Search for the cell housing the specified text and yield its [X, Y] center coordinate. 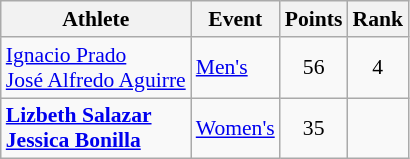
Event [236, 19]
35 [314, 128]
Athlete [96, 19]
Women's [236, 128]
56 [314, 68]
4 [378, 68]
Men's [236, 68]
Rank [378, 19]
Lizbeth SalazarJessica Bonilla [96, 128]
Points [314, 19]
Ignacio PradoJosé Alfredo Aguirre [96, 68]
